Capture the cell that displays the provided text and extract its [X, Y] central coordinate. 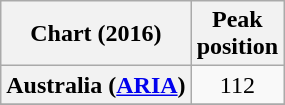
Chart (2016) [96, 34]
112 [237, 85]
Australia (ARIA) [96, 85]
Peakposition [237, 34]
